Return the (X, Y) coordinate for the center point of the cell that contains the specified text.  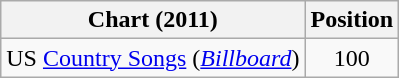
Position (352, 20)
100 (352, 58)
US Country Songs (Billboard) (153, 58)
Chart (2011) (153, 20)
